Determine the [X, Y] coordinate at the center of the cell enclosing the given text.  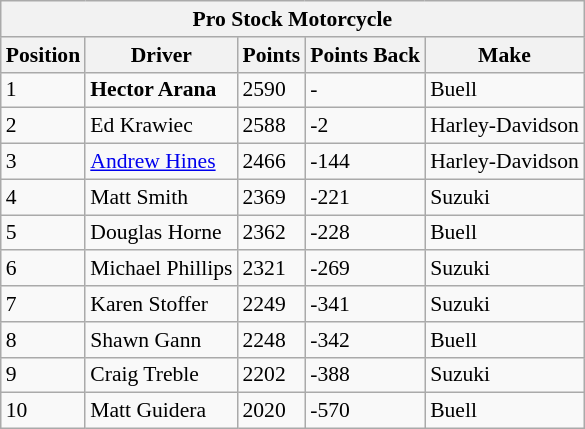
1 [43, 90]
-341 [365, 304]
Pro Stock Motorcycle [292, 19]
-269 [365, 269]
3 [43, 162]
8 [43, 340]
-342 [365, 340]
2362 [271, 233]
Craig Treble [161, 375]
10 [43, 411]
Ed Krawiec [161, 126]
Matt Guidera [161, 411]
Points Back [365, 55]
-221 [365, 197]
2466 [271, 162]
-570 [365, 411]
2321 [271, 269]
2248 [271, 340]
Matt Smith [161, 197]
-388 [365, 375]
Douglas Horne [161, 233]
Shawn Gann [161, 340]
2369 [271, 197]
2590 [271, 90]
6 [43, 269]
2202 [271, 375]
Position [43, 55]
5 [43, 233]
Karen Stoffer [161, 304]
Points [271, 55]
9 [43, 375]
-2 [365, 126]
4 [43, 197]
Make [504, 55]
-144 [365, 162]
Michael Phillips [161, 269]
2 [43, 126]
2249 [271, 304]
7 [43, 304]
2588 [271, 126]
Driver [161, 55]
- [365, 90]
2020 [271, 411]
Hector Arana [161, 90]
-228 [365, 233]
Andrew Hines [161, 162]
